Locate the cell with the specified text and output its (X, Y) center coordinate. 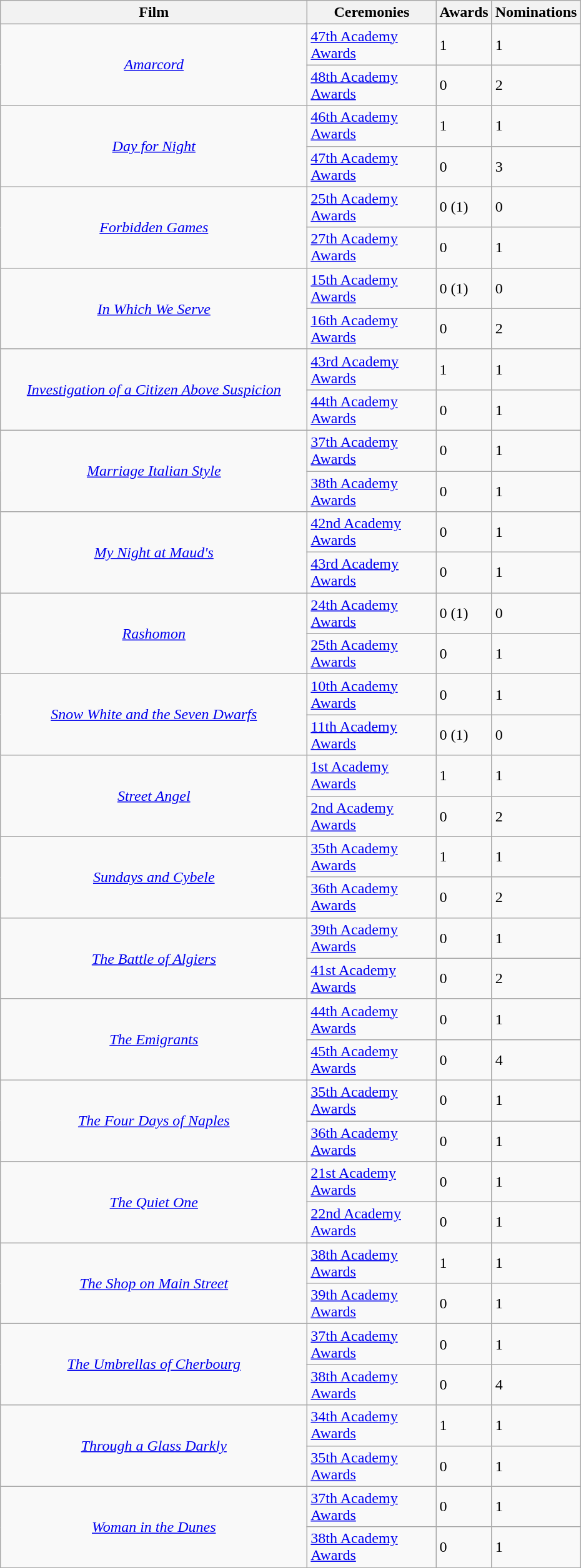
Day for Night (154, 146)
Film (154, 12)
45th Academy Awards (372, 1060)
1st Academy Awards (372, 775)
3 (536, 166)
22nd Academy Awards (372, 1222)
Amarcord (154, 65)
In Which We Serve (154, 308)
The Shop on Main Street (154, 1283)
16th Academy Awards (372, 328)
34th Academy Awards (372, 1426)
My Night at Maud's (154, 552)
Snow White and the Seven Dwarfs (154, 715)
Through a Glass Darkly (154, 1446)
42nd Academy Awards (372, 532)
27th Academy Awards (372, 247)
The Battle of Algiers (154, 958)
2nd Academy Awards (372, 816)
Marriage Italian Style (154, 471)
Nominations (536, 12)
Investigation of a Citizen Above Suspicion (154, 390)
Forbidden Games (154, 227)
The Umbrellas of Cherbourg (154, 1365)
11th Academy Awards (372, 735)
Sundays and Cybele (154, 877)
48th Academy Awards (372, 85)
The Four Days of Naples (154, 1120)
Street Angel (154, 796)
21st Academy Awards (372, 1182)
24th Academy Awards (372, 613)
The Emigrants (154, 1039)
Awards (464, 12)
15th Academy Awards (372, 288)
41st Academy Awards (372, 979)
The Quiet One (154, 1202)
Rashomon (154, 634)
Ceremonies (372, 12)
Woman in the Dunes (154, 1527)
10th Academy Awards (372, 694)
46th Academy Awards (372, 126)
